Provide the [x, y] coordinate of the cell's center where the given text is located.  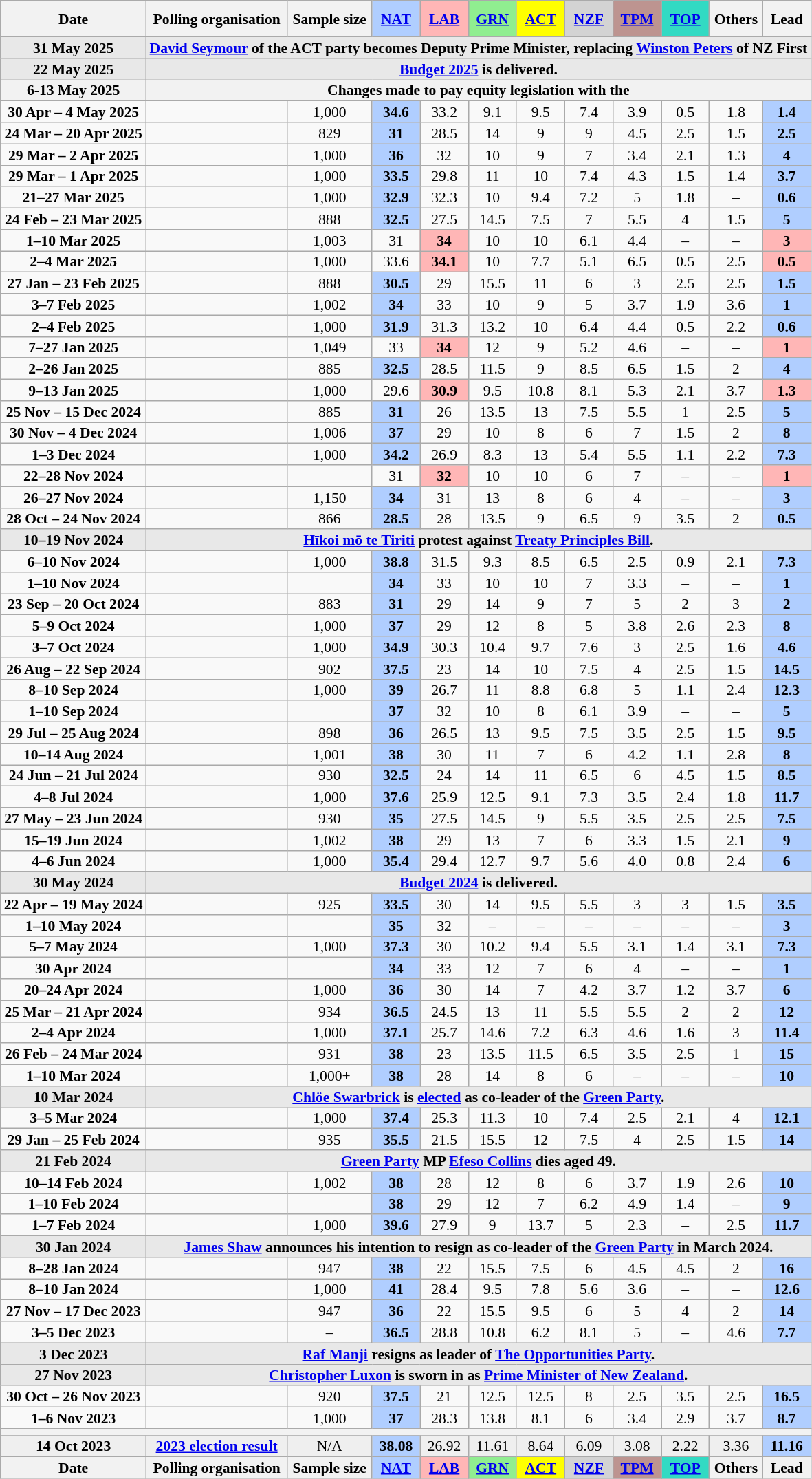
10.4 [492, 647]
11.61 [492, 1446]
27 Jan – 23 Feb 2025 [74, 283]
1,049 [330, 347]
2.22 [685, 1446]
1–10 Feb 2024 [74, 1204]
29.4 [444, 861]
26.7 [444, 689]
2–4 Apr 2024 [74, 1032]
934 [330, 1011]
10 Mar 2024 [74, 1097]
37.6 [396, 797]
7.6 [589, 647]
1,003 [330, 241]
38.8 [396, 561]
920 [330, 1396]
30 Nov – 4 Dec 2024 [74, 433]
2–4 Feb 2025 [74, 326]
3–5 Dec 2023 [74, 1332]
5.2 [589, 347]
Budget 2025 is delivered. [479, 69]
29 Jan – 25 Feb 2024 [74, 1139]
2.9 [685, 1418]
34.6 [396, 111]
931 [330, 1054]
8–28 Jan 2024 [74, 1269]
7–27 Jan 2025 [74, 347]
22 May 2025 [74, 69]
41 [396, 1289]
2.8 [736, 754]
13.2 [492, 326]
9.3 [492, 561]
5–9 Oct 2024 [74, 626]
16 [787, 1269]
Raf Manji resigns as leader of The Opportunities Party. [479, 1354]
4.9 [637, 1204]
10–14 Aug 2024 [74, 754]
30 Apr – 4 May 2025 [74, 111]
33.2 [444, 111]
39 [396, 689]
29 Mar – 2 Apr 2025 [74, 154]
1–10 May 2024 [74, 926]
1–10 Mar 2025 [74, 241]
2–26 Jan 2025 [74, 369]
10–14 Feb 2024 [74, 1182]
21 Feb 2024 [74, 1161]
11.16 [787, 1446]
4–8 Jul 2024 [74, 797]
12.3 [787, 689]
26 Aug – 22 Sep 2024 [74, 669]
27 May – 23 Jun 2024 [74, 819]
25.9 [444, 797]
10.2 [492, 947]
1–10 Mar 2024 [74, 1076]
8.8 [540, 689]
6.09 [589, 1446]
883 [330, 604]
23 Sep – 20 Oct 2024 [74, 604]
15–19 Jun 2024 [74, 839]
1–10 Nov 2024 [74, 583]
James Shaw announces his intention to resign as co-leader of the Green Party in March 2024. [479, 1246]
14 Oct 2023 [74, 1446]
1.2 [685, 989]
2023 election result [217, 1446]
31.5 [444, 561]
22–28 Nov 2024 [74, 476]
6.8 [589, 689]
32.3 [444, 198]
2–4 Mar 2025 [74, 261]
29 Jul – 25 Aug 2024 [74, 733]
31.9 [396, 326]
27 Nov – 17 Dec 2023 [74, 1311]
1–10 Sep 2024 [74, 711]
26–27 Nov 2024 [74, 497]
898 [330, 733]
7.8 [540, 1289]
8.7 [787, 1418]
28.4 [444, 1289]
30.3 [444, 647]
26 Feb – 24 Mar 2024 [74, 1054]
22 Apr – 19 May 2024 [74, 904]
4–6 Jun 2024 [74, 861]
13.8 [492, 1418]
24 Feb – 23 Mar 2025 [74, 219]
26 [444, 411]
3.8 [637, 626]
29.8 [444, 176]
21.5 [444, 1139]
5–7 May 2024 [74, 947]
8.64 [540, 1446]
25.3 [444, 1119]
1,006 [330, 433]
3–5 Mar 2024 [74, 1119]
26.5 [444, 733]
Christopher Luxon is sworn in as Prime Minister of New Zealand. [479, 1374]
12.6 [787, 1289]
6.4 [589, 326]
35.4 [396, 861]
39.6 [396, 1226]
Budget 2024 is delivered. [479, 883]
26.9 [444, 454]
24 Mar – 20 Apr 2025 [74, 133]
24 Jun – 21 Jul 2024 [74, 776]
8–10 Jan 2024 [74, 1289]
1,150 [330, 497]
Chlöe Swarbrick is elected as co-leader of the Green Party. [479, 1097]
26.92 [444, 1446]
1–3 Dec 2024 [74, 454]
25 Mar – 21 Apr 2024 [74, 1011]
3 Dec 2023 [74, 1354]
6–10 Nov 2024 [74, 561]
30 Apr 2024 [74, 969]
5.3 [637, 391]
Green Party MP Efeso Collins dies aged 49. [479, 1161]
902 [330, 669]
27.9 [444, 1226]
27 Nov 2023 [74, 1374]
29.6 [396, 391]
3.36 [736, 1446]
21–27 Mar 2025 [74, 198]
12.7 [492, 861]
32.9 [396, 198]
6-13 May 2025 [74, 91]
28.3 [444, 1418]
13.7 [540, 1226]
1,001 [330, 754]
31 May 2025 [74, 48]
8.3 [492, 454]
28 Oct – 24 Nov 2024 [74, 519]
30 May 2024 [74, 883]
4.0 [637, 861]
8–10 Sep 2024 [74, 689]
Changes made to pay equity legislation with the [479, 91]
38.08 [396, 1446]
829 [330, 133]
28.8 [444, 1332]
1–6 Nov 2023 [74, 1418]
3–7 Feb 2025 [74, 304]
33.6 [396, 261]
25.7 [444, 1032]
11.4 [787, 1032]
37.3 [396, 947]
34.2 [396, 454]
0.9 [685, 561]
37.4 [396, 1119]
David Seymour of the ACT party becomes Deputy Prime Minister, replacing Winston Peters of NZ First [479, 48]
24 [444, 776]
Hīkoi mō te Tiriti protest against Treaty Principles Bill. [479, 541]
14.6 [492, 1032]
3.08 [637, 1446]
25 Nov – 15 Dec 2024 [74, 411]
29 Mar – 1 Apr 2025 [74, 176]
935 [330, 1139]
5.4 [589, 454]
15 [787, 1054]
5.1 [589, 261]
34.9 [396, 647]
20–24 Apr 2024 [74, 989]
866 [330, 519]
30 Oct – 26 Nov 2023 [74, 1396]
10–19 Nov 2024 [74, 541]
4.3 [637, 176]
30.5 [396, 283]
24.5 [444, 1011]
N/A [330, 1446]
31.3 [444, 326]
6.3 [589, 1032]
34.1 [444, 261]
0.8 [685, 861]
925 [330, 904]
35.5 [396, 1139]
1,000+ [330, 1076]
3–7 Oct 2024 [74, 647]
30.9 [444, 391]
9–13 Jan 2025 [74, 391]
11.3 [492, 1119]
1–7 Feb 2024 [74, 1226]
30 Jan 2024 [74, 1246]
12.1 [787, 1119]
37.1 [396, 1032]
16.5 [787, 1396]
21 [444, 1396]
